Return the (X, Y) coordinate for the center point of the cell that contains the specified text.  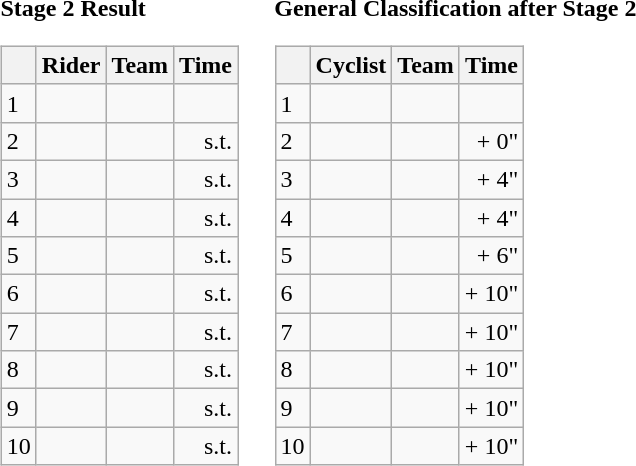
+ 0" (491, 141)
Cyclist (351, 65)
+ 6" (491, 256)
Rider (71, 65)
